Output the [x, y] coordinate of the center of the cell containing the given text.  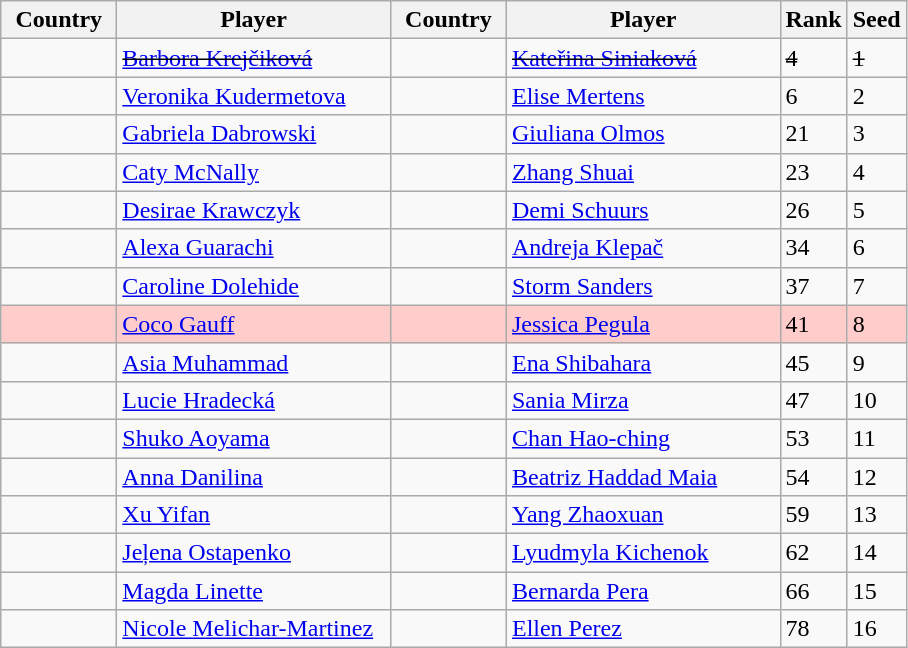
Beatriz Haddad Maia [643, 477]
Storm Sanders [643, 286]
Lucie Hradecká [254, 400]
53 [814, 438]
23 [814, 172]
14 [876, 553]
45 [814, 362]
Desirae Krawczyk [254, 210]
Veronika Kudermetova [254, 96]
Sania Mirza [643, 400]
78 [814, 629]
Rank [814, 20]
7 [876, 286]
Chan Hao-ching [643, 438]
Jeļena Ostapenko [254, 553]
Elise Mertens [643, 96]
Nicole Melichar-Martinez [254, 629]
5 [876, 210]
Ena Shibahara [643, 362]
Bernarda Pera [643, 591]
11 [876, 438]
Andreja Klepač [643, 248]
Alexa Guarachi [254, 248]
12 [876, 477]
Asia Muhammad [254, 362]
34 [814, 248]
Caroline Dolehide [254, 286]
3 [876, 134]
54 [814, 477]
66 [814, 591]
Barbora Krejčiková [254, 58]
13 [876, 515]
Caty McNally [254, 172]
Magda Linette [254, 591]
8 [876, 324]
9 [876, 362]
Anna Danilina [254, 477]
Shuko Aoyama [254, 438]
2 [876, 96]
21 [814, 134]
15 [876, 591]
Jessica Pegula [643, 324]
Zhang Shuai [643, 172]
1 [876, 58]
10 [876, 400]
Coco Gauff [254, 324]
Giuliana Olmos [643, 134]
26 [814, 210]
16 [876, 629]
Xu Yifan [254, 515]
47 [814, 400]
59 [814, 515]
Gabriela Dabrowski [254, 134]
Yang Zhaoxuan [643, 515]
Demi Schuurs [643, 210]
Ellen Perez [643, 629]
Lyudmyla Kichenok [643, 553]
62 [814, 553]
Seed [876, 20]
41 [814, 324]
Kateřina Siniaková [643, 58]
37 [814, 286]
